Find where the given text appears and provide that cell's center as (X, Y) coordinate. 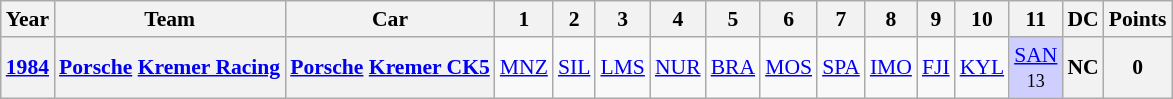
Year (28, 19)
Points (1138, 19)
9 (936, 19)
MOS (788, 68)
Porsche Kremer Racing (170, 68)
5 (734, 19)
Porsche Kremer CK5 (390, 68)
1984 (28, 68)
LMS (622, 68)
DC (1082, 19)
SAN13 (1036, 68)
KYL (982, 68)
MNZ (524, 68)
6 (788, 19)
1 (524, 19)
Car (390, 19)
SPA (841, 68)
11 (1036, 19)
Team (170, 19)
3 (622, 19)
NC (1082, 68)
4 (678, 19)
FJI (936, 68)
10 (982, 19)
8 (891, 19)
2 (574, 19)
BRA (734, 68)
IMO (891, 68)
SIL (574, 68)
7 (841, 19)
NUR (678, 68)
0 (1138, 68)
